Capture the cell that displays the provided text and extract its (x, y) central coordinate. 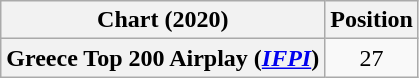
Greece Top 200 Airplay (IFPI) (163, 58)
Chart (2020) (163, 20)
Position (372, 20)
27 (372, 58)
